Find where the given text appears and provide that cell's center as [x, y] coordinate. 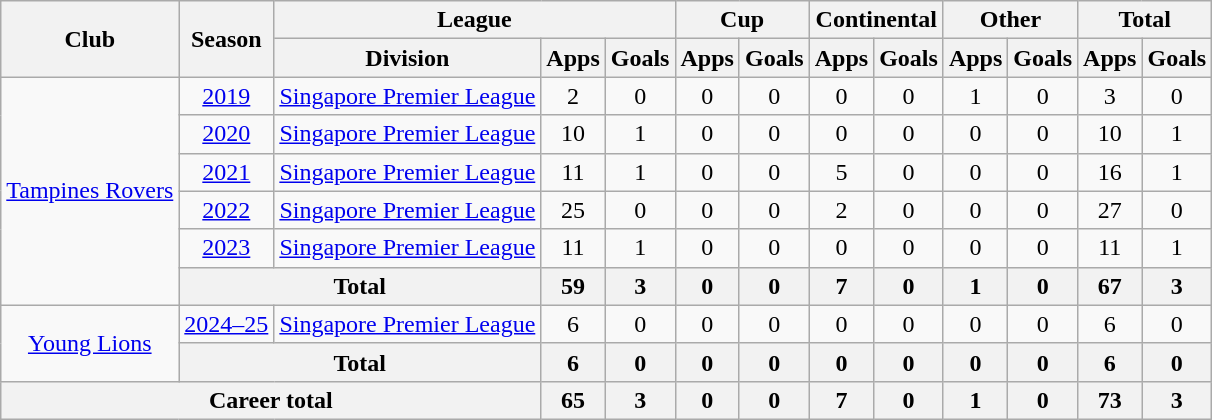
73 [1110, 400]
Season [226, 39]
Division [408, 58]
Career total [271, 400]
59 [573, 286]
65 [573, 400]
Continental [876, 20]
Other [1010, 20]
League [474, 20]
2021 [226, 172]
Tampines Rovers [90, 191]
5 [841, 172]
2022 [226, 210]
Club [90, 39]
2024–25 [226, 324]
2023 [226, 248]
Cup [742, 20]
2020 [226, 134]
25 [573, 210]
27 [1110, 210]
16 [1110, 172]
67 [1110, 286]
Young Lions [90, 343]
2019 [226, 96]
